Output the (X, Y) coordinate of the center of the cell containing the given text.  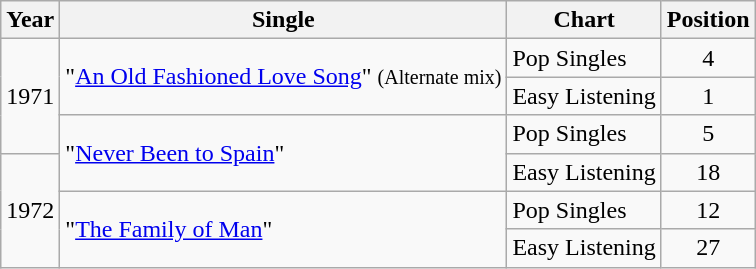
Year (30, 20)
5 (708, 134)
1972 (30, 210)
Chart (584, 20)
12 (708, 210)
1971 (30, 96)
"An Old Fashioned Love Song" (Alternate mix) (284, 77)
1 (708, 96)
18 (708, 172)
Single (284, 20)
27 (708, 248)
"The Family of Man" (284, 229)
4 (708, 58)
"Never Been to Spain" (284, 153)
Position (708, 20)
